Pinpoint the cell where the given text exists, returning its [X, Y] midpoint coordinate. 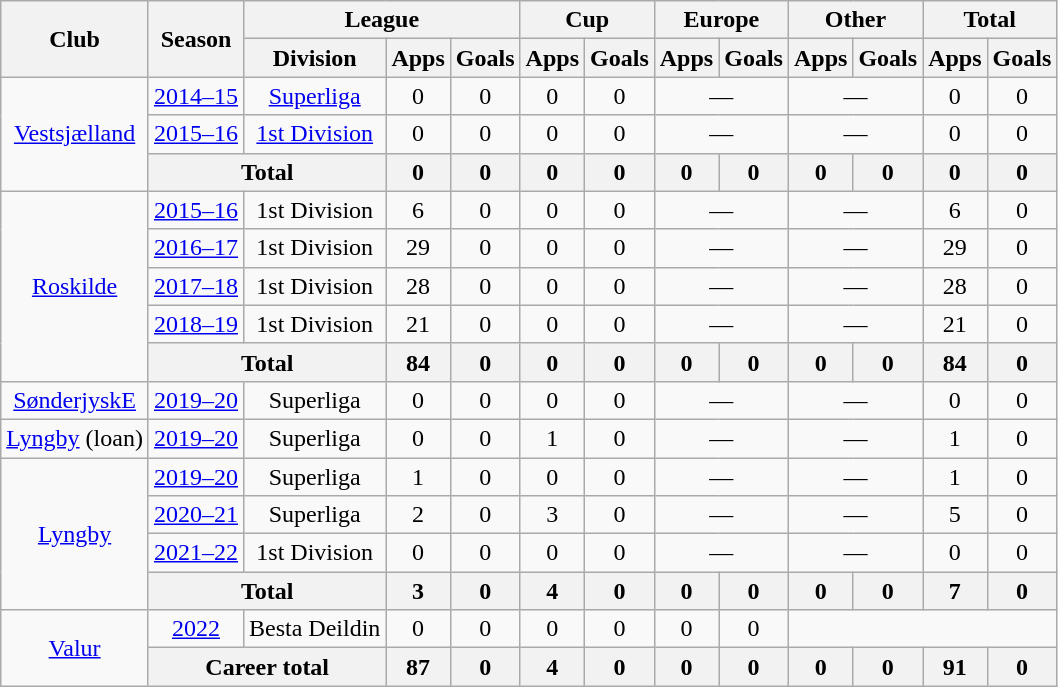
2018–19 [196, 324]
2022 [196, 629]
Valur [75, 648]
Vestsjælland [75, 134]
2016–17 [196, 248]
Other [855, 20]
Division [315, 58]
League [382, 20]
91 [955, 667]
Season [196, 39]
Career total [266, 667]
2017–18 [196, 286]
Lyngby [75, 534]
Besta Deildin [315, 629]
2020–21 [196, 515]
Europe [721, 20]
SønderjyskE [75, 400]
Lyngby (loan) [75, 438]
Roskilde [75, 286]
Club [75, 39]
Cup [587, 20]
2021–22 [196, 553]
2 [418, 515]
87 [418, 667]
7 [955, 591]
2014–15 [196, 96]
5 [955, 515]
